Output the [x, y] coordinate of the center of the cell containing the given text.  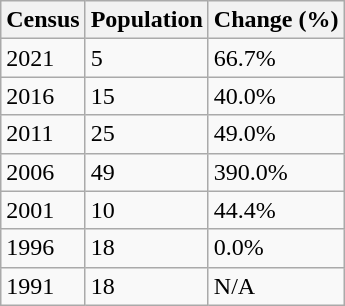
44.4% [276, 210]
49 [146, 172]
1996 [43, 248]
15 [146, 96]
Census [43, 20]
5 [146, 58]
2011 [43, 134]
2001 [43, 210]
10 [146, 210]
2016 [43, 96]
1991 [43, 286]
40.0% [276, 96]
66.7% [276, 58]
390.0% [276, 172]
0.0% [276, 248]
25 [146, 134]
Population [146, 20]
2006 [43, 172]
Change (%) [276, 20]
49.0% [276, 134]
N/A [276, 286]
2021 [43, 58]
